Capture the cell that displays the provided text and extract its (x, y) central coordinate. 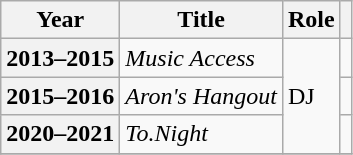
DJ (311, 96)
Year (60, 20)
Music Access (202, 58)
Role (311, 20)
To.Night (202, 134)
Title (202, 20)
2020–2021 (60, 134)
2015–2016 (60, 96)
2013–2015 (60, 58)
Aron's Hangout (202, 96)
